Provide the (x, y) coordinate of the cell's center where the given text is located.  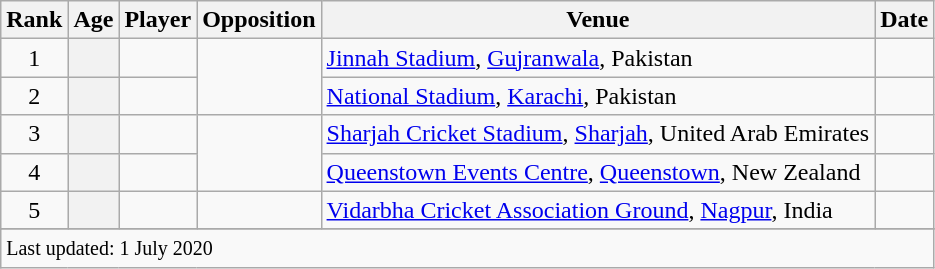
Venue (598, 20)
National Stadium, Karachi, Pakistan (598, 96)
Vidarbha Cricket Association Ground, Nagpur, India (598, 210)
Queenstown Events Centre, Queenstown, New Zealand (598, 172)
5 (34, 210)
Player (158, 20)
4 (34, 172)
3 (34, 134)
2 (34, 96)
Sharjah Cricket Stadium, Sharjah, United Arab Emirates (598, 134)
Jinnah Stadium, Gujranwala, Pakistan (598, 58)
1 (34, 58)
Date (904, 20)
Last updated: 1 July 2020 (468, 248)
Opposition (259, 20)
Age (94, 20)
Rank (34, 20)
